Determine the (x, y) coordinate at the center of the cell enclosing the given text.  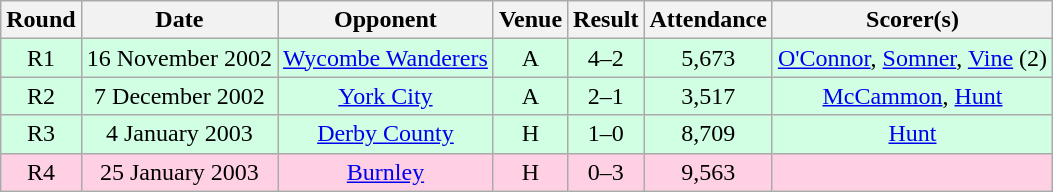
25 January 2003 (179, 172)
5,673 (708, 58)
R2 (41, 96)
York City (386, 96)
2–1 (606, 96)
7 December 2002 (179, 96)
1–0 (606, 134)
Wycombe Wanderers (386, 58)
Venue (530, 20)
Attendance (708, 20)
Round (41, 20)
Hunt (912, 134)
8,709 (708, 134)
R3 (41, 134)
3,517 (708, 96)
4–2 (606, 58)
McCammon, Hunt (912, 96)
Burnley (386, 172)
O'Connor, Somner, Vine (2) (912, 58)
R4 (41, 172)
Opponent (386, 20)
4 January 2003 (179, 134)
16 November 2002 (179, 58)
0–3 (606, 172)
R1 (41, 58)
Scorer(s) (912, 20)
Derby County (386, 134)
Date (179, 20)
Result (606, 20)
9,563 (708, 172)
